Find where the given text appears and provide that cell's center as [x, y] coordinate. 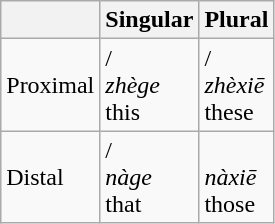
Distal [50, 177]
/ nàgethat [150, 177]
nàxiēthose [236, 177]
Plural [236, 20]
Singular [150, 20]
/ zhèxiēthese [236, 85]
Proximal [50, 85]
/ zhègethis [150, 85]
